Capture the cell that displays the provided text and extract its [x, y] central coordinate. 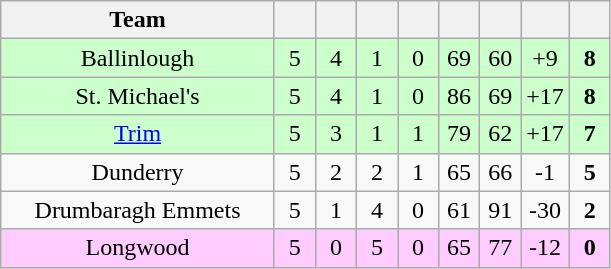
79 [460, 134]
61 [460, 210]
3 [336, 134]
-1 [546, 172]
91 [500, 210]
62 [500, 134]
+9 [546, 58]
Ballinlough [138, 58]
77 [500, 248]
Drumbaragh Emmets [138, 210]
86 [460, 96]
Trim [138, 134]
Longwood [138, 248]
66 [500, 172]
-30 [546, 210]
7 [590, 134]
St. Michael's [138, 96]
60 [500, 58]
Dunderry [138, 172]
-12 [546, 248]
Team [138, 20]
